Determine the (X, Y) coordinate at the center of the cell enclosing the given text.  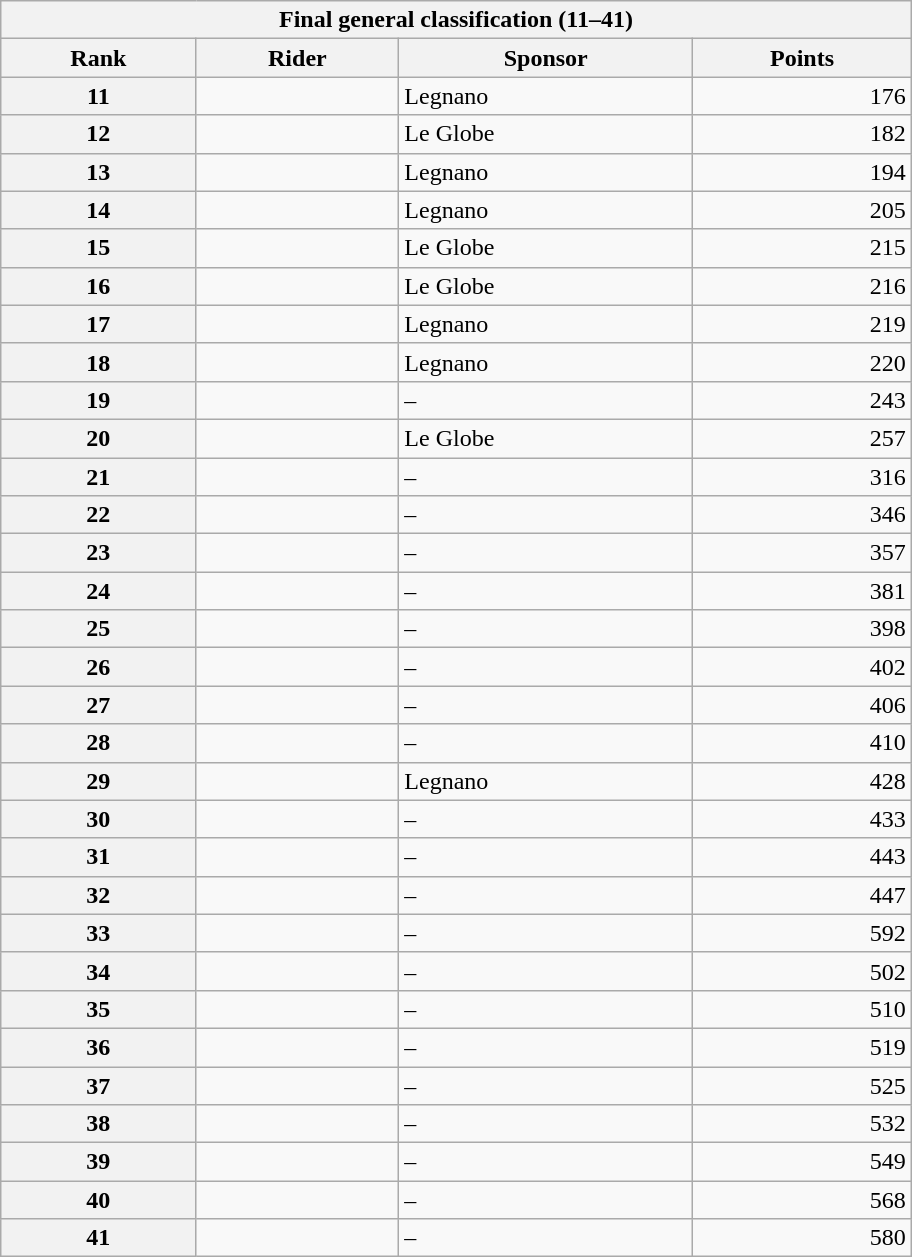
410 (802, 743)
39 (98, 1162)
182 (802, 134)
592 (802, 933)
398 (802, 629)
402 (802, 667)
532 (802, 1124)
30 (98, 819)
26 (98, 667)
580 (802, 1238)
29 (98, 781)
176 (802, 96)
519 (802, 1047)
216 (802, 286)
205 (802, 210)
31 (98, 857)
Points (802, 58)
194 (802, 172)
19 (98, 400)
428 (802, 781)
28 (98, 743)
525 (802, 1085)
243 (802, 400)
447 (802, 895)
215 (802, 248)
27 (98, 705)
22 (98, 515)
346 (802, 515)
549 (802, 1162)
Rider (298, 58)
406 (802, 705)
38 (98, 1124)
Final general classification (11–41) (456, 20)
35 (98, 1009)
20 (98, 438)
357 (802, 553)
37 (98, 1085)
316 (802, 477)
Sponsor (546, 58)
32 (98, 895)
24 (98, 591)
18 (98, 362)
16 (98, 286)
34 (98, 971)
Rank (98, 58)
502 (802, 971)
381 (802, 591)
568 (802, 1200)
219 (802, 324)
14 (98, 210)
15 (98, 248)
21 (98, 477)
12 (98, 134)
23 (98, 553)
33 (98, 933)
41 (98, 1238)
36 (98, 1047)
510 (802, 1009)
433 (802, 819)
220 (802, 362)
17 (98, 324)
257 (802, 438)
13 (98, 172)
11 (98, 96)
25 (98, 629)
40 (98, 1200)
443 (802, 857)
